Find where the given text appears and provide that cell's center as (X, Y) coordinate. 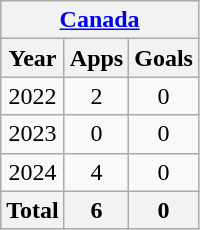
Total (33, 210)
Year (33, 58)
2023 (33, 134)
Canada (100, 20)
2 (96, 96)
4 (96, 172)
Goals (164, 58)
Apps (96, 58)
2024 (33, 172)
6 (96, 210)
2022 (33, 96)
